Scan for the cell matching the given text and deliver its (x, y) coordinate at center. 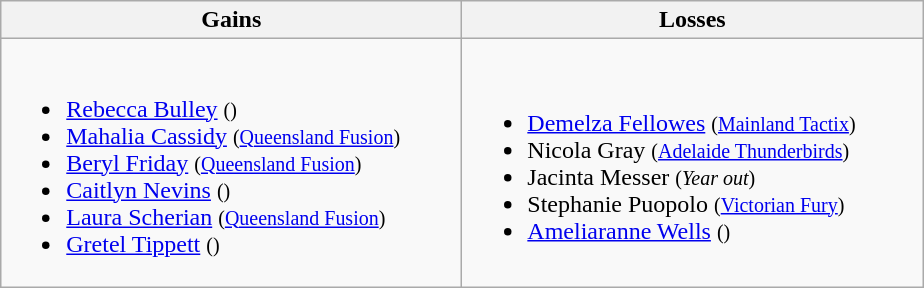
Gains (232, 20)
Losses (692, 20)
Demelza Fellowes (Mainland Tactix)Nicola Gray (Adelaide Thunderbirds)Jacinta Messer (Year out)Stephanie Puopolo (Victorian Fury)Ameliaranne Wells () (692, 163)
